Identify which cell holds the provided text, then report its [x, y] central coordinate. 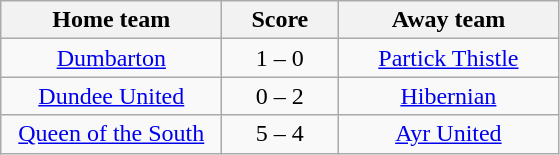
Score [280, 20]
Hibernian [448, 96]
Dumbarton [112, 58]
Home team [112, 20]
5 – 4 [280, 134]
Partick Thistle [448, 58]
Away team [448, 20]
1 – 0 [280, 58]
Dundee United [112, 96]
0 – 2 [280, 96]
Queen of the South [112, 134]
Ayr United [448, 134]
